Return [X, Y] of the center of cell containing provided text 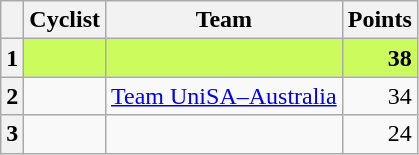
38 [380, 58]
Cyclist [65, 20]
2 [12, 96]
34 [380, 96]
3 [12, 134]
1 [12, 58]
Team [224, 20]
Team UniSA–Australia [224, 96]
Points [380, 20]
24 [380, 134]
